Find where the given text appears and provide that cell's center as (x, y) coordinate. 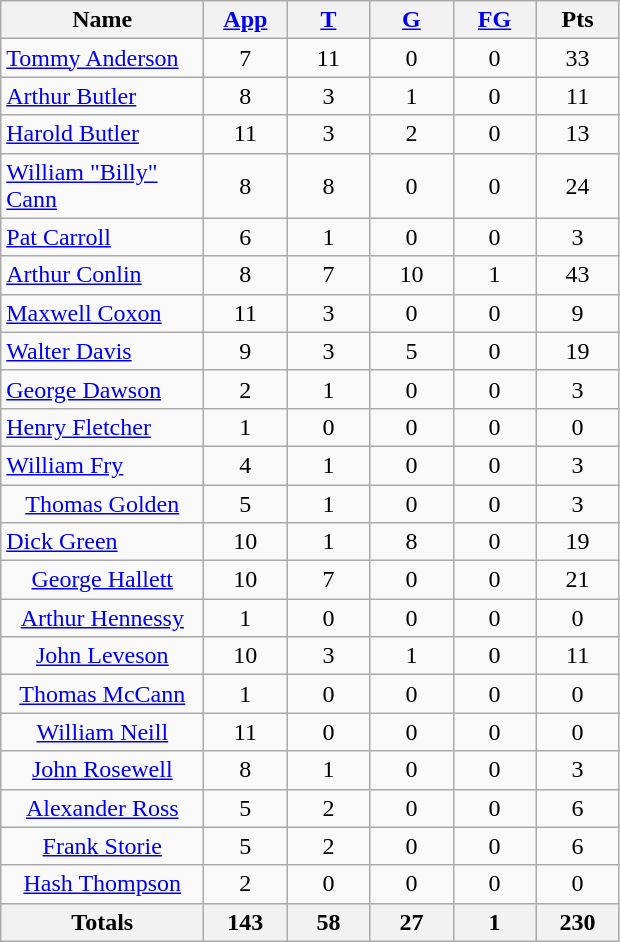
T (328, 20)
13 (578, 134)
Dick Green (102, 542)
App (246, 20)
George Hallett (102, 580)
24 (578, 186)
William Neill (102, 732)
Tommy Anderson (102, 58)
Maxwell Coxon (102, 313)
John Leveson (102, 656)
Frank Storie (102, 846)
230 (578, 922)
143 (246, 922)
Name (102, 20)
William Fry (102, 465)
William "Billy" Cann (102, 186)
Pts (578, 20)
FG (494, 20)
58 (328, 922)
George Dawson (102, 389)
Arthur Conlin (102, 275)
Hash Thompson (102, 884)
27 (412, 922)
John Rosewell (102, 770)
Thomas McCann (102, 694)
Walter Davis (102, 351)
Totals (102, 922)
Thomas Golden (102, 503)
4 (246, 465)
Pat Carroll (102, 237)
21 (578, 580)
Arthur Butler (102, 96)
33 (578, 58)
Harold Butler (102, 134)
Arthur Hennessy (102, 618)
G (412, 20)
Alexander Ross (102, 808)
43 (578, 275)
Henry Fletcher (102, 427)
